Return the [X, Y] coordinate for the center point of the cell that contains the specified text.  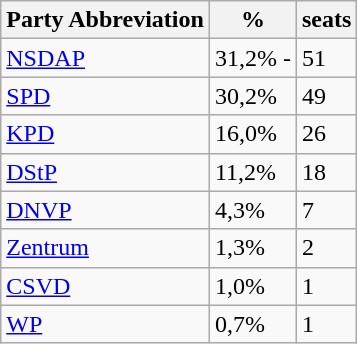
31,2% - [252, 58]
30,2% [252, 96]
1,0% [252, 286]
Party Abbreviation [106, 20]
CSVD [106, 286]
7 [326, 210]
Zentrum [106, 248]
49 [326, 96]
SPD [106, 96]
26 [326, 134]
DNVP [106, 210]
51 [326, 58]
KPD [106, 134]
% [252, 20]
0,7% [252, 324]
1,3% [252, 248]
WP [106, 324]
NSDAP [106, 58]
11,2% [252, 172]
2 [326, 248]
18 [326, 172]
16,0% [252, 134]
seats [326, 20]
4,3% [252, 210]
DStP [106, 172]
